Search for the cell housing the specified text and yield its [x, y] center coordinate. 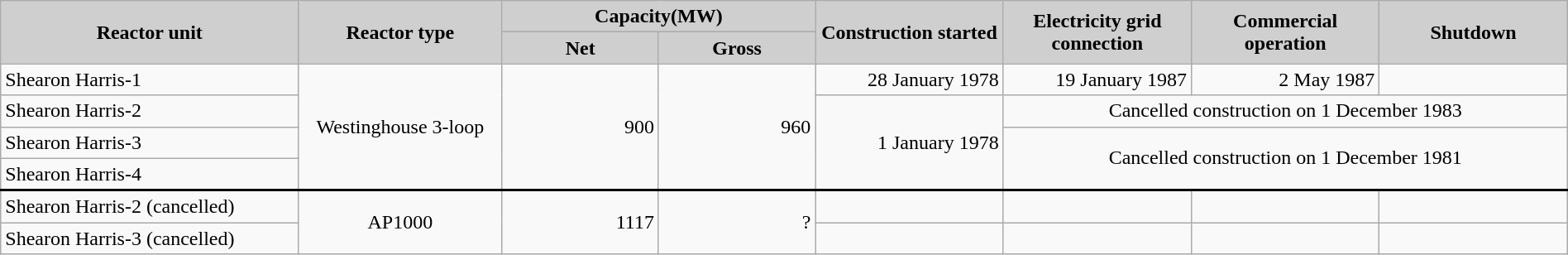
Reactor type [400, 32]
Net [581, 48]
Shearon Harris-2 (cancelled) [150, 207]
28 January 1978 [910, 79]
Reactor unit [150, 32]
Gross [736, 48]
Shearon Harris-4 [150, 174]
1 January 1978 [910, 142]
Construction started [910, 32]
2 May 1987 [1285, 79]
Shutdown [1474, 32]
? [736, 222]
Shearon Harris-1 [150, 79]
Cancelled construction on 1 December 1981 [1285, 159]
Electricity grid connection [1097, 32]
Cancelled construction on 1 December 1983 [1285, 111]
Westinghouse 3-loop [400, 127]
Commercial operation [1285, 32]
960 [736, 127]
1117 [581, 222]
Capacity(MW) [658, 17]
Shearon Harris-3 (cancelled) [150, 238]
Shearon Harris-2 [150, 111]
AP1000 [400, 222]
Shearon Harris-3 [150, 142]
19 January 1987 [1097, 79]
900 [581, 127]
